Search for the cell housing the specified text and yield its [x, y] center coordinate. 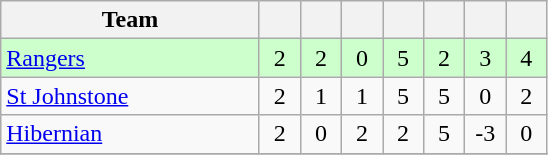
4 [526, 58]
3 [486, 58]
Rangers [130, 58]
-3 [486, 134]
St Johnstone [130, 96]
Team [130, 20]
Hibernian [130, 134]
